Identify which cell holds the provided text, then report its (X, Y) central coordinate. 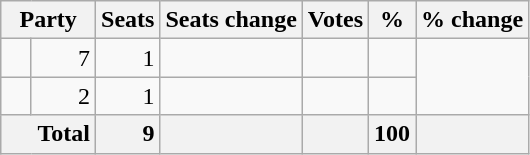
Party (48, 20)
% (392, 20)
2 (63, 96)
7 (63, 58)
Votes (335, 20)
Seats (128, 20)
100 (392, 134)
9 (128, 134)
Seats change (231, 20)
Total (48, 134)
% change (472, 20)
